Determine the (x, y) coordinate at the center of the cell enclosing the given text.  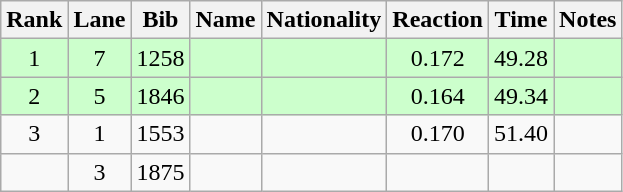
Rank (34, 20)
1846 (160, 96)
Notes (588, 20)
49.34 (520, 96)
Lane (100, 20)
2 (34, 96)
0.172 (438, 58)
5 (100, 96)
1875 (160, 172)
7 (100, 58)
0.164 (438, 96)
1553 (160, 134)
0.170 (438, 134)
Nationality (324, 20)
Time (520, 20)
51.40 (520, 134)
1258 (160, 58)
Bib (160, 20)
Name (226, 20)
49.28 (520, 58)
Reaction (438, 20)
